Search for the cell housing the specified text and yield its [X, Y] center coordinate. 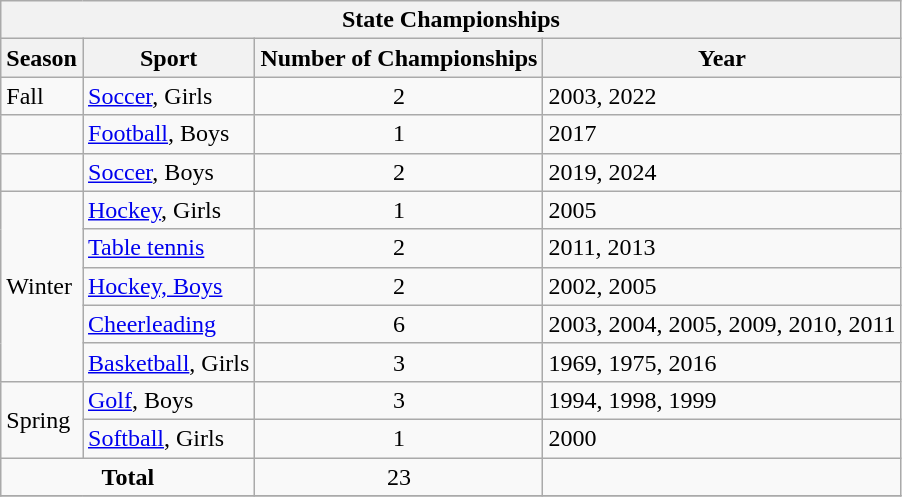
2019, 2024 [722, 172]
1969, 1975, 2016 [722, 362]
Fall [42, 96]
23 [399, 477]
Year [722, 58]
2017 [722, 134]
2000 [722, 438]
Total [128, 477]
Number of Championships [399, 58]
Football, Boys [168, 134]
Basketball, Girls [168, 362]
Spring [42, 419]
Season [42, 58]
Cheerleading [168, 324]
State Championships [451, 20]
Table tennis [168, 248]
Hockey, Boys [168, 286]
Hockey, Girls [168, 210]
Sport [168, 58]
Winter [42, 286]
Soccer, Boys [168, 172]
1994, 1998, 1999 [722, 400]
2005 [722, 210]
2002, 2005 [722, 286]
Softball, Girls [168, 438]
Soccer, Girls [168, 96]
6 [399, 324]
2011, 2013 [722, 248]
Golf, Boys [168, 400]
2003, 2004, 2005, 2009, 2010, 2011 [722, 324]
2003, 2022 [722, 96]
